Provide the [X, Y] coordinate of the cell's center where the given text is located.  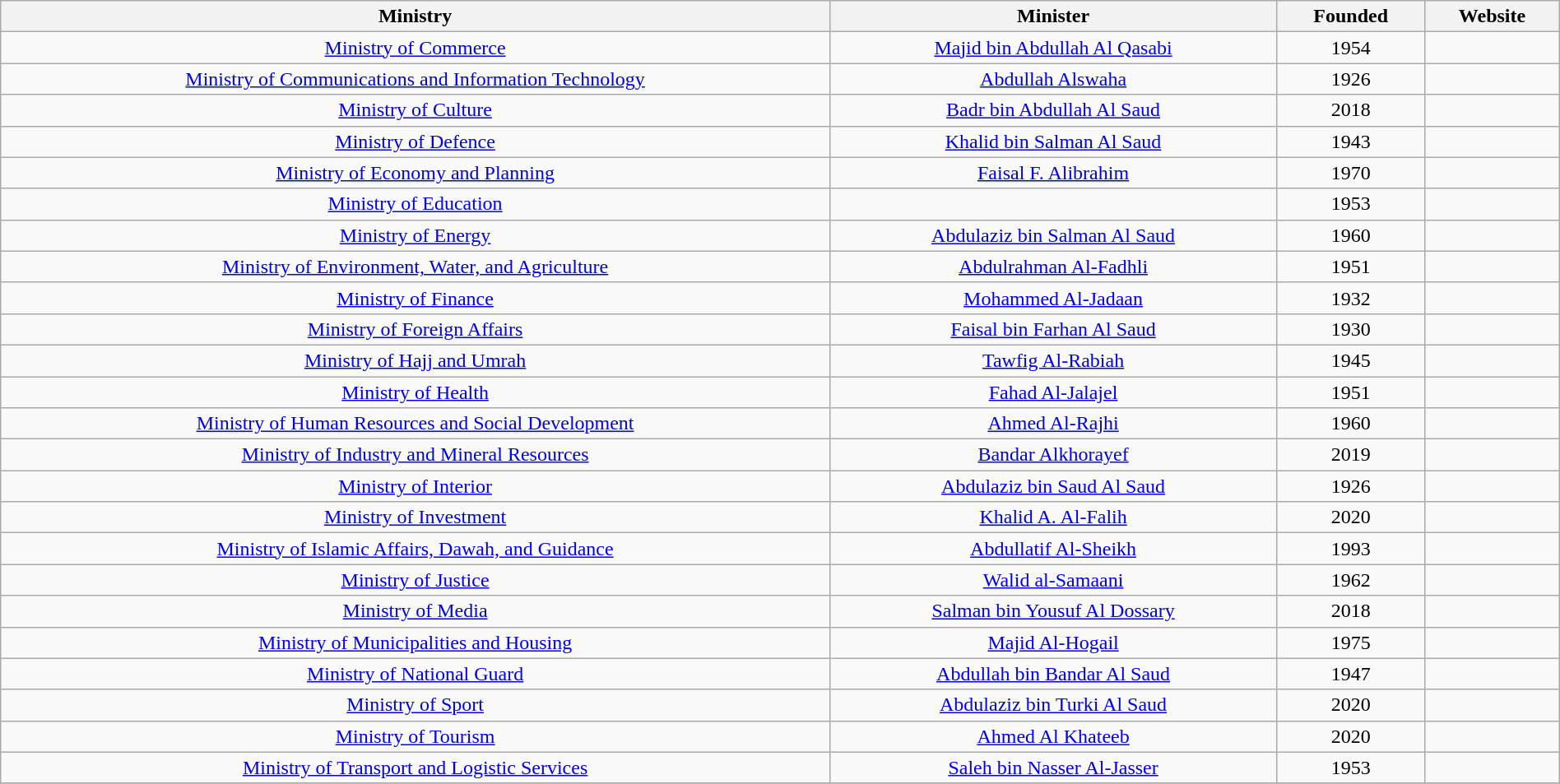
Ministry of Environment, Water, and Agriculture [416, 267]
Faisal F. Alibrahim [1053, 173]
Ahmed Al Khateeb [1053, 736]
1962 [1351, 580]
Ministry of Defence [416, 141]
Ministry of Energy [416, 235]
Ministry [416, 16]
1947 [1351, 674]
1943 [1351, 141]
Mohammed Al-Jadaan [1053, 298]
1930 [1351, 329]
Abdulrahman Al-Fadhli [1053, 267]
1932 [1351, 298]
Ministry of Health [416, 392]
Ministry of Sport [416, 705]
Fahad Al-Jalajel [1053, 392]
Ministry of Investment [416, 517]
Badr bin Abdullah Al Saud [1053, 110]
Bandar Alkhorayef [1053, 455]
Ministry of Interior [416, 486]
Ministry of Transport and Logistic Services [416, 768]
Website [1493, 16]
Abdullah bin Bandar Al Saud [1053, 674]
Walid al-Samaani [1053, 580]
2019 [1351, 455]
Founded [1351, 16]
Ministry of Commerce [416, 48]
Ministry of Municipalities and Housing [416, 643]
Ministry of Finance [416, 298]
Majid Al-Hogail [1053, 643]
Ministry of Hajj and Umrah [416, 360]
Majid bin Abdullah Al Qasabi [1053, 48]
Abdulaziz bin Saud Al Saud [1053, 486]
Tawfig Al-Rabiah [1053, 360]
Ministry of Communications and Information Technology [416, 79]
Ministry of Human Resources and Social Development [416, 424]
Ministry of National Guard [416, 674]
Ahmed Al-Rajhi [1053, 424]
Abdullatif Al-Sheikh [1053, 549]
Ministry of Industry and Mineral Resources [416, 455]
1993 [1351, 549]
Ministry of Foreign Affairs [416, 329]
Ministry of Justice [416, 580]
Ministry of Tourism [416, 736]
Abdulaziz bin Turki Al Saud [1053, 705]
Minister [1053, 16]
Saleh bin Nasser Al-Jasser [1053, 768]
Abdulaziz bin Salman Al Saud [1053, 235]
Ministry of Culture [416, 110]
1975 [1351, 643]
Abdullah Alswaha [1053, 79]
1954 [1351, 48]
Ministry of Education [416, 204]
Khalid A. Al-Falih [1053, 517]
Salman bin Yousuf Al Dossary [1053, 611]
1970 [1351, 173]
Ministry of Media [416, 611]
Faisal bin Farhan Al Saud [1053, 329]
Ministry of Economy and Planning [416, 173]
Ministry of Islamic Affairs, Dawah, and Guidance [416, 549]
1945 [1351, 360]
Khalid bin Salman Al Saud [1053, 141]
